Locate the cell with the specified text and output its (x, y) center coordinate. 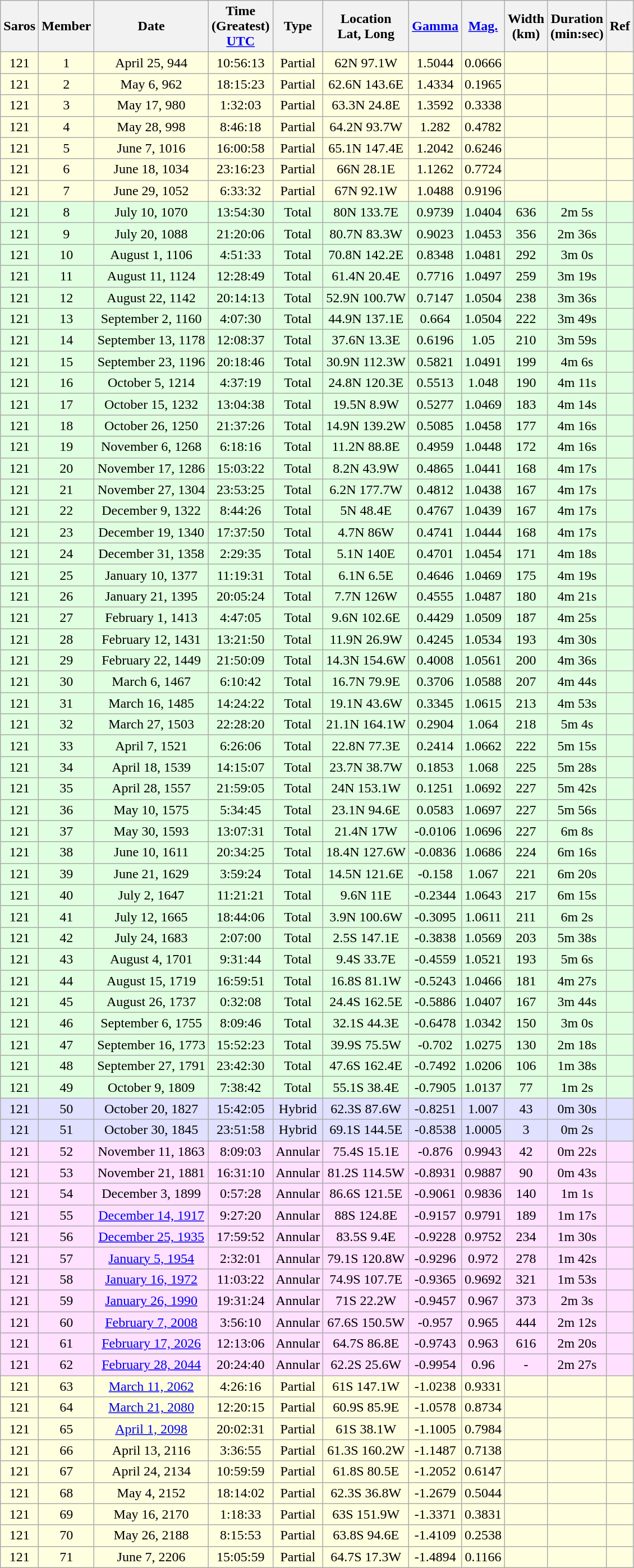
21.1N 164.1W (366, 725)
30 (66, 682)
74.9S 107.7E (366, 1279)
2:32:01 (240, 1258)
May 26, 2188 (151, 1535)
7 (66, 191)
6.1N 6.5E (366, 575)
Width(km) (526, 26)
44.9N 137.1E (366, 319)
-1.3371 (435, 1514)
47.6S 162.4E (366, 1066)
1.1262 (435, 169)
11:03:22 (240, 1279)
1 (66, 63)
0.8348 (435, 255)
April 7, 1521 (151, 746)
-0.9457 (435, 1300)
0.4555 (435, 596)
1.0569 (483, 938)
30.9N 112.3W (366, 362)
21.4N 17W (366, 831)
238 (526, 298)
0.1251 (435, 788)
1.0005 (483, 1130)
5m 38s (577, 938)
10 (66, 255)
5m 56s (577, 810)
4:47:05 (240, 617)
0.1853 (435, 767)
1.0342 (483, 1023)
May 4, 2152 (151, 1493)
1.0487 (483, 596)
0m 43s (577, 1173)
3m 36s (577, 298)
70.8N 142.2E (366, 255)
1.4334 (435, 84)
14.5N 121.6E (366, 874)
0.9752 (483, 1237)
-1.4109 (435, 1535)
9.4S 33.7E (366, 959)
December 14, 1917 (151, 1215)
December 31, 1358 (151, 554)
-1.4894 (435, 1557)
6m 2s (577, 916)
June 7, 2206 (151, 1557)
September 13, 1178 (151, 340)
1.0404 (483, 212)
1:32:03 (240, 105)
0.8734 (483, 1408)
14.3N 154.6W (366, 661)
11:19:31 (240, 575)
28 (66, 639)
64.2N 93.7W (366, 127)
January 26, 1990 (151, 1300)
-1.0238 (435, 1386)
Ref (619, 26)
January 10, 1377 (151, 575)
10:56:13 (240, 63)
77 (526, 1087)
3m 44s (577, 1002)
61S 147.1W (366, 1386)
64.7S 86.8E (366, 1344)
0.5044 (483, 1493)
4m 25s (577, 617)
1.0466 (483, 981)
Member (66, 26)
0.9836 (483, 1194)
175 (526, 575)
November 27, 1304 (151, 490)
6m 20s (577, 874)
61.3S 160.2W (366, 1450)
1.0458 (483, 426)
71S 22.2W (366, 1300)
221 (526, 874)
22.8N 77.3E (366, 746)
67 (66, 1472)
November 21, 1881 (151, 1173)
December 19, 1340 (151, 532)
75.4S 15.1E (366, 1151)
203 (526, 938)
March 16, 1485 (151, 703)
November 6, 1268 (151, 447)
0.965 (483, 1322)
4m 6s (577, 362)
0.963 (483, 1344)
-0.9228 (435, 1237)
8:15:53 (240, 1535)
4:26:16 (240, 1386)
-0.8538 (435, 1130)
9.6N 102.6E (366, 617)
3m 49s (577, 319)
June 18, 1034 (151, 169)
October 26, 1250 (151, 426)
0.972 (483, 1258)
24.4S 162.5E (366, 1002)
-0.702 (435, 1045)
1.0615 (483, 703)
52.9N 100.7W (366, 298)
1m 53s (577, 1279)
64 (66, 1408)
6.2N 177.7W (366, 490)
58 (66, 1279)
September 6, 1755 (151, 1023)
-1.0578 (435, 1408)
1.0448 (483, 447)
5N 48.4E (366, 511)
60.9S 85.9E (366, 1408)
321 (526, 1279)
20:02:31 (240, 1429)
2 (66, 84)
0.96 (483, 1365)
July 24, 1683 (151, 938)
0.7147 (435, 298)
8:09:03 (240, 1151)
-0.9157 (435, 1215)
-0.5243 (435, 981)
62.6N 143.6E (366, 84)
64.7S 17.3W (366, 1557)
0.7138 (483, 1450)
-0.876 (435, 1151)
0.4701 (435, 554)
1m 2s (577, 1087)
61S 38.1W (366, 1429)
19 (66, 447)
106 (526, 1066)
6 (66, 169)
August 22, 1142 (151, 298)
0.4812 (435, 490)
80N 133.7E (366, 212)
3m 59s (577, 340)
February 22, 1449 (151, 661)
2:07:00 (240, 938)
1m 17s (577, 1215)
4m 44s (577, 682)
March 11, 2062 (151, 1386)
16:59:51 (240, 981)
86.6S 121.5E (366, 1194)
2m 27s (577, 1365)
1.0697 (483, 810)
8:46:18 (240, 127)
Time(Greatest)UTC (240, 26)
1.007 (483, 1109)
0.3831 (483, 1514)
October 15, 1232 (151, 404)
16.7N 79.9E (366, 682)
172 (526, 447)
-0.9061 (435, 1194)
44 (66, 981)
37.6N 13.3E (366, 340)
2m 12s (577, 1322)
292 (526, 255)
October 5, 1214 (151, 383)
4m 53s (577, 703)
218 (526, 725)
August 26, 1737 (151, 1002)
57 (66, 1258)
4m 11s (577, 383)
- (526, 1365)
-1.1005 (435, 1429)
February 12, 1431 (151, 639)
May 16, 2170 (151, 1514)
July 2, 1647 (151, 895)
200 (526, 661)
63.3N 24.8E (366, 105)
1.0588 (483, 682)
79.1S 120.8W (366, 1258)
51 (66, 1130)
18:44:06 (240, 916)
12:20:15 (240, 1408)
1.0611 (483, 916)
181 (526, 981)
May 10, 1575 (151, 810)
59 (66, 1300)
0.7724 (483, 169)
211 (526, 916)
150 (526, 1023)
1.0686 (483, 852)
0.4959 (435, 447)
14:15:07 (240, 767)
1.0454 (483, 554)
180 (526, 596)
0.4782 (483, 127)
0.9196 (483, 191)
0.9943 (483, 1151)
0.4741 (435, 532)
24.8N 120.3E (366, 383)
23:53:25 (240, 490)
177 (526, 426)
October 30, 1845 (151, 1130)
1.0407 (483, 1002)
1.0206 (483, 1066)
August 15, 1719 (151, 981)
Date (151, 26)
8 (66, 212)
210 (526, 340)
December 3, 1899 (151, 1194)
2m 20s (577, 1344)
6m 15s (577, 895)
0.1166 (483, 1557)
80.7N 83.3W (366, 233)
February 28, 2044 (151, 1365)
6:18:16 (240, 447)
25 (66, 575)
0.9887 (483, 1173)
23 (66, 532)
24N 153.1W (366, 788)
0.2904 (435, 725)
Saros (20, 26)
14:24:22 (240, 703)
189 (526, 1215)
1.0692 (483, 788)
-0.9954 (435, 1365)
3.9N 100.6W (366, 916)
13:21:50 (240, 639)
69 (66, 1514)
6m 8s (577, 831)
May 6, 962 (151, 84)
4:07:30 (240, 319)
-1.1487 (435, 1450)
23:42:30 (240, 1066)
2.5S 147.1E (366, 938)
9.6N 11E (366, 895)
62 (66, 1365)
12 (66, 298)
4m 30s (577, 639)
0.4865 (435, 468)
0.0583 (435, 810)
39 (66, 874)
April 25, 944 (151, 63)
1.0534 (483, 639)
2m 18s (577, 1045)
20 (66, 468)
5m 28s (577, 767)
January 5, 1954 (151, 1258)
4m 21s (577, 596)
February 1, 1413 (151, 617)
0.4245 (435, 639)
0m 30s (577, 1109)
0.9331 (483, 1386)
April 1, 2098 (151, 1429)
15:03:22 (240, 468)
September 27, 1791 (151, 1066)
0.4429 (435, 617)
1.0453 (483, 233)
0.2538 (483, 1535)
May 30, 1593 (151, 831)
12:08:37 (240, 340)
15 (66, 362)
373 (526, 1300)
23:51:58 (240, 1130)
7.7N 126W (366, 596)
March 21, 2080 (151, 1408)
22 (66, 511)
June 10, 1611 (151, 852)
-0.0106 (435, 831)
63.8S 94.6E (366, 1535)
LocationLat, Long (366, 26)
October 9, 1809 (151, 1087)
62.3S 36.8W (366, 1493)
0.664 (435, 319)
1m 30s (577, 1237)
62.3S 87.6W (366, 1109)
0.5821 (435, 362)
55 (66, 1215)
0.5085 (435, 426)
21:20:06 (240, 233)
225 (526, 767)
August 1, 1106 (151, 255)
23:16:23 (240, 169)
January 16, 1972 (151, 1279)
21:50:09 (240, 661)
65 (66, 1429)
-0.0836 (435, 852)
1.0561 (483, 661)
1:18:33 (240, 1514)
March 6, 1467 (151, 682)
10:59:59 (240, 1472)
20:14:13 (240, 298)
May 17, 980 (151, 105)
23.7N 38.7W (366, 767)
4:37:19 (240, 383)
-0.8251 (435, 1109)
April 13, 2116 (151, 1450)
60 (66, 1322)
-0.8931 (435, 1173)
40 (66, 895)
61.4N 20.4E (366, 276)
0.3338 (483, 105)
3:59:24 (240, 874)
5m 42s (577, 788)
October 20, 1827 (151, 1109)
20:18:46 (240, 362)
0.2414 (435, 746)
July 12, 1665 (151, 916)
67.6S 150.5W (366, 1322)
47 (66, 1045)
5.1N 140E (366, 554)
1m 42s (577, 1258)
0.9692 (483, 1279)
-0.4559 (435, 959)
48 (66, 1066)
17:37:50 (240, 532)
9 (66, 233)
52 (66, 1151)
11.2N 88.8E (366, 447)
-0.957 (435, 1322)
190 (526, 383)
12:13:06 (240, 1344)
0:32:08 (240, 1002)
1.3592 (435, 105)
1.0439 (483, 511)
0m 22s (577, 1151)
2m 3s (577, 1300)
66N 28.1E (366, 169)
0.7716 (435, 276)
23.1N 94.6E (366, 810)
2:29:35 (240, 554)
32.1S 44.3E (366, 1023)
-0.9743 (435, 1344)
199 (526, 362)
15:05:59 (240, 1557)
8.2N 43.9W (366, 468)
19.5N 8.9W (366, 404)
1m 38s (577, 1066)
4m 18s (577, 554)
6:26:06 (240, 746)
6m 16s (577, 852)
0.1965 (483, 84)
0.4008 (435, 661)
1.0491 (483, 362)
16:00:58 (240, 148)
0.3345 (435, 703)
55.1S 38.4E (366, 1087)
62.2S 25.6W (366, 1365)
1m 1s (577, 1194)
1.0509 (483, 617)
71 (66, 1557)
2m 5s (577, 212)
356 (526, 233)
33 (66, 746)
-0.7905 (435, 1087)
1.2042 (435, 148)
62N 97.1W (366, 63)
63 (66, 1386)
19.1N 43.6W (366, 703)
4m 36s (577, 661)
32 (66, 725)
18.4N 127.6W (366, 852)
18 (66, 426)
259 (526, 276)
1.068 (483, 767)
0.3706 (435, 682)
16:31:10 (240, 1173)
50 (66, 1109)
1.064 (483, 725)
81.2S 114.5W (366, 1173)
1.0488 (435, 191)
1.0497 (483, 276)
3m 19s (577, 276)
1.0481 (483, 255)
20:24:40 (240, 1365)
234 (526, 1237)
July 20, 1088 (151, 233)
September 23, 1196 (151, 362)
18:15:23 (240, 84)
22:28:20 (240, 725)
5m 4s (577, 725)
April 24, 2134 (151, 1472)
7:38:42 (240, 1087)
Type (298, 26)
3:36:55 (240, 1450)
April 18, 1539 (151, 767)
June 21, 1629 (151, 874)
83.5S 9.4E (366, 1237)
13:07:31 (240, 831)
-0.5886 (435, 1002)
41 (66, 916)
0.5277 (435, 404)
August 4, 1701 (151, 959)
68 (66, 1493)
13:04:38 (240, 404)
4m 14s (577, 404)
27 (66, 617)
6:33:32 (240, 191)
5 (66, 148)
0.9739 (435, 212)
61.8S 80.5E (366, 1472)
187 (526, 617)
616 (526, 1344)
38 (66, 852)
49 (66, 1087)
5m 6s (577, 959)
-0.9296 (435, 1258)
14.9N 139.2W (366, 426)
19:31:24 (240, 1300)
0m 2s (577, 1130)
140 (526, 1194)
207 (526, 682)
-1.2052 (435, 1472)
0.4767 (435, 511)
-0.7492 (435, 1066)
December 25, 1935 (151, 1237)
67N 92.1W (366, 191)
45 (66, 1002)
18:14:02 (240, 1493)
21:37:26 (240, 426)
1.0441 (483, 468)
12:28:49 (240, 276)
Mag. (483, 26)
5m 15s (577, 746)
August 11, 1124 (151, 276)
-0.9365 (435, 1279)
1.067 (483, 874)
213 (526, 703)
15:42:05 (240, 1109)
4m 19s (577, 575)
66 (66, 1450)
1.05 (483, 340)
0.9023 (435, 233)
-0.3095 (435, 916)
December 9, 1322 (151, 511)
0.9791 (483, 1215)
Gamma (435, 26)
May 28, 998 (151, 127)
46 (66, 1023)
3:56:10 (240, 1322)
70 (66, 1535)
1.048 (483, 383)
1.0137 (483, 1087)
June 29, 1052 (151, 191)
24 (66, 554)
Duration(min:sec) (577, 26)
0:57:28 (240, 1194)
0.5513 (435, 383)
April 28, 1557 (151, 788)
February 7, 2008 (151, 1322)
4m 27s (577, 981)
90 (526, 1173)
29 (66, 661)
11 (66, 276)
0.6147 (483, 1472)
1.0444 (483, 532)
17 (66, 404)
-0.6478 (435, 1023)
54 (66, 1194)
183 (526, 404)
November 11, 1863 (151, 1151)
11.9N 26.9W (366, 639)
36 (66, 810)
17:59:52 (240, 1237)
217 (526, 895)
0.967 (483, 1300)
171 (526, 554)
-0.158 (435, 874)
1.0696 (483, 831)
1.5044 (435, 63)
636 (526, 212)
20:34:25 (240, 852)
July 10, 1070 (151, 212)
15:52:23 (240, 1045)
21 (66, 490)
1.0643 (483, 895)
-0.3838 (435, 938)
20:05:24 (240, 596)
-1.2679 (435, 1493)
2m 36s (577, 233)
278 (526, 1258)
88S 124.8E (366, 1215)
34 (66, 767)
8:09:46 (240, 1023)
65.1N 147.4E (366, 148)
39.9S 75.5W (366, 1045)
16.8S 81.1W (366, 981)
-0.2344 (435, 895)
0.6246 (483, 148)
4 (66, 127)
61 (66, 1344)
9:27:20 (240, 1215)
130 (526, 1045)
56 (66, 1237)
March 27, 1503 (151, 725)
53 (66, 1173)
13:54:30 (240, 212)
0.4646 (435, 575)
5:34:45 (240, 810)
69.1S 144.5E (366, 1130)
November 17, 1286 (151, 468)
31 (66, 703)
26 (66, 596)
11:21:21 (240, 895)
September 16, 1773 (151, 1045)
21:59:05 (240, 788)
37 (66, 831)
13 (66, 319)
1.0521 (483, 959)
224 (526, 852)
0.6196 (435, 340)
January 21, 1395 (151, 596)
444 (526, 1322)
35 (66, 788)
4:51:33 (240, 255)
4.7N 86W (366, 532)
14 (66, 340)
16 (66, 383)
0.7984 (483, 1429)
63S 151.9W (366, 1514)
June 7, 1016 (151, 148)
6:10:42 (240, 682)
8:44:26 (240, 511)
September 2, 1160 (151, 319)
1.0662 (483, 746)
1.0275 (483, 1045)
February 17, 2026 (151, 1344)
1.282 (435, 127)
9:31:44 (240, 959)
0.0666 (483, 63)
1.0438 (483, 490)
